Extract the [x, y] coordinate from the center of the cell holding the provided text.  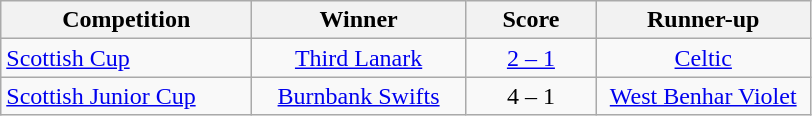
Runner-up [703, 20]
2 – 1 [530, 58]
Third Lanark [359, 58]
Burnbank Swifts [359, 96]
Score [530, 20]
Scottish Cup [126, 58]
Scottish Junior Cup [126, 96]
Competition [126, 20]
West Benhar Violet [703, 96]
4 – 1 [530, 96]
Celtic [703, 58]
Winner [359, 20]
